Output the [X, Y] coordinate of the center of the cell containing the given text.  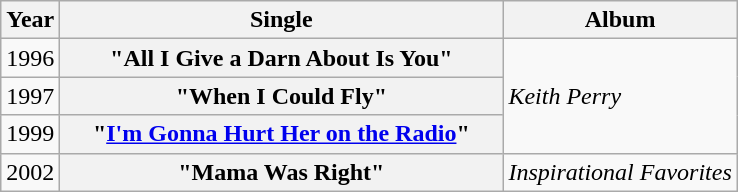
"Mama Was Right" [282, 172]
Inspirational Favorites [620, 172]
"I'm Gonna Hurt Her on the Radio" [282, 134]
Keith Perry [620, 96]
"All I Give a Darn About Is You" [282, 58]
Album [620, 20]
Year [30, 20]
1997 [30, 96]
Single [282, 20]
1999 [30, 134]
"When I Could Fly" [282, 96]
1996 [30, 58]
2002 [30, 172]
